Search for the cell housing the specified text and yield its (x, y) center coordinate. 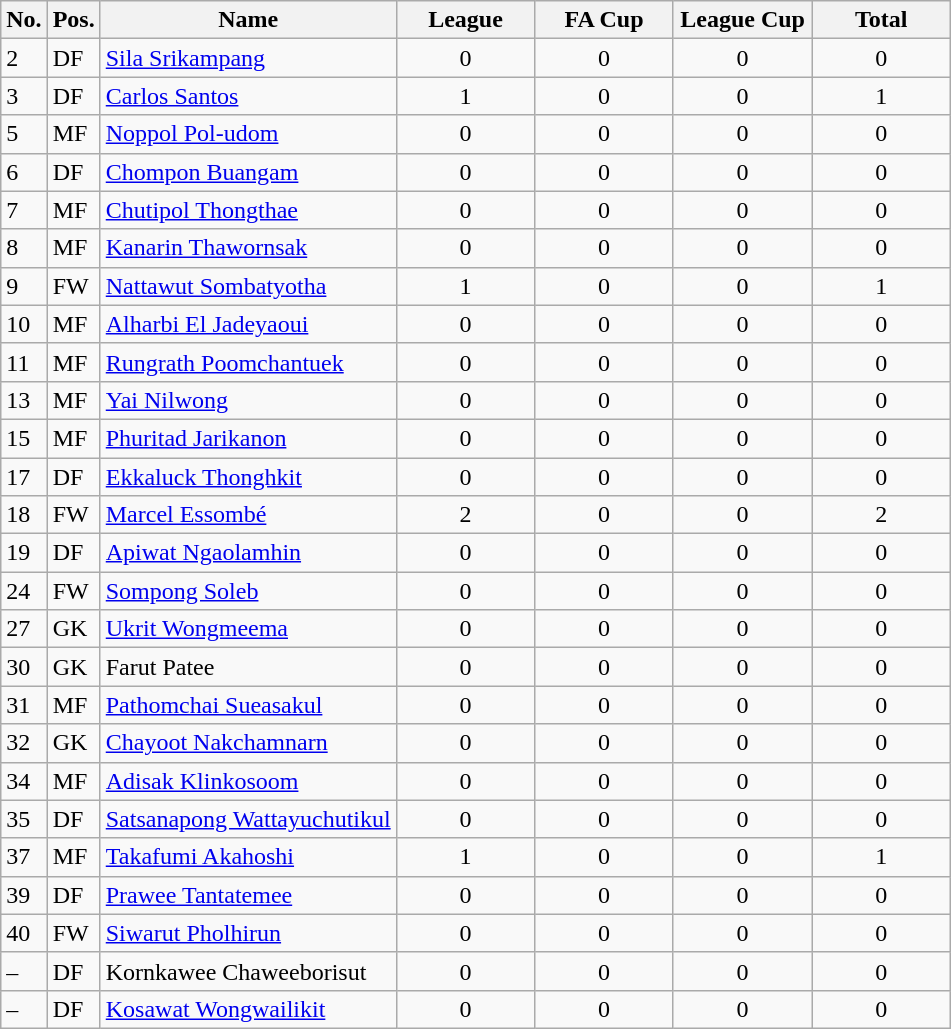
6 (24, 172)
Sompong Soleb (248, 591)
17 (24, 477)
Total (882, 20)
FA Cup (604, 20)
Nattawut Sombatyotha (248, 286)
Yai Nilwong (248, 400)
Pos. (74, 20)
Farut Patee (248, 667)
5 (24, 134)
Chompon Buangam (248, 172)
Noppol Pol-udom (248, 134)
Adisak Klinkosoom (248, 781)
Satsanapong Wattayuchutikul (248, 819)
Sila Srikampang (248, 58)
7 (24, 210)
35 (24, 819)
Name (248, 20)
10 (24, 324)
27 (24, 629)
Chutipol Thongthae (248, 210)
15 (24, 438)
Kornkawee Chaweeborisut (248, 971)
Ekkaluck Thonghkit (248, 477)
Siwarut Pholhirun (248, 933)
No. (24, 20)
Phuritad Jarikanon (248, 438)
League Cup (742, 20)
32 (24, 743)
8 (24, 248)
Ukrit Wongmeema (248, 629)
Pathomchai Sueasakul (248, 705)
40 (24, 933)
39 (24, 895)
31 (24, 705)
30 (24, 667)
Kanarin Thawornsak (248, 248)
League (466, 20)
Marcel Essombé (248, 515)
24 (24, 591)
34 (24, 781)
Kosawat Wongwailikit (248, 1009)
19 (24, 553)
13 (24, 400)
37 (24, 857)
Prawee Tantatemee (248, 895)
Carlos Santos (248, 96)
Alharbi El Jadeyaoui (248, 324)
Apiwat Ngaolamhin (248, 553)
Chayoot Nakchamnarn (248, 743)
3 (24, 96)
Takafumi Akahoshi (248, 857)
11 (24, 362)
18 (24, 515)
9 (24, 286)
Rungrath Poomchantuek (248, 362)
